From the cell containing the given text, extract its center point as (x, y) coordinate. 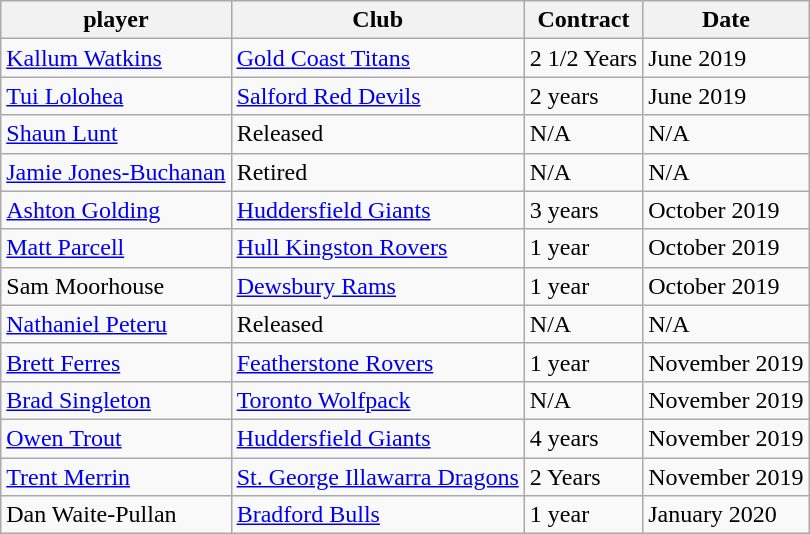
Tui Lolohea (116, 96)
Toronto Wolfpack (378, 400)
Bradford Bulls (378, 515)
Featherstone Rovers (378, 362)
Retired (378, 172)
January 2020 (726, 515)
2 1/2 Years (583, 58)
Shaun Lunt (116, 134)
Matt Parcell (116, 248)
Date (726, 20)
Salford Red Devils (378, 96)
2 Years (583, 477)
player (116, 20)
Nathaniel Peteru (116, 324)
Owen Trout (116, 438)
Trent Merrin (116, 477)
2 years (583, 96)
Ashton Golding (116, 210)
Gold Coast Titans (378, 58)
Hull Kingston Rovers (378, 248)
Sam Moorhouse (116, 286)
4 years (583, 438)
Kallum Watkins (116, 58)
Brad Singleton (116, 400)
Dan Waite-Pullan (116, 515)
Club (378, 20)
Contract (583, 20)
Brett Ferres (116, 362)
3 years (583, 210)
Jamie Jones-Buchanan (116, 172)
Dewsbury Rams (378, 286)
St. George Illawarra Dragons (378, 477)
